Identify which cell holds the provided text, then report its (x, y) central coordinate. 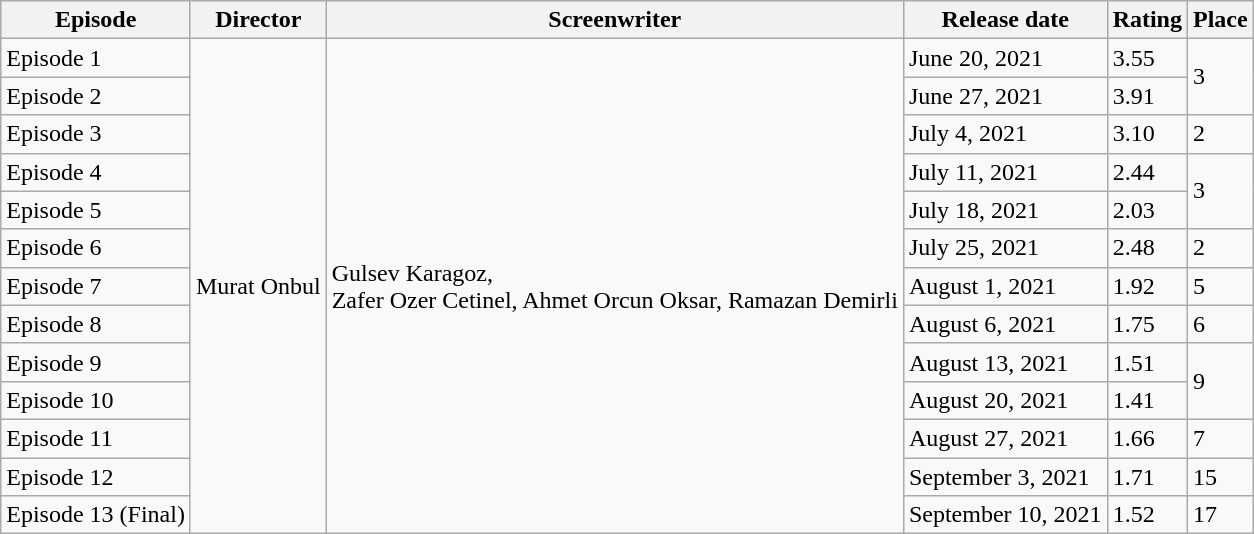
Episode 7 (96, 286)
June 20, 2021 (1005, 58)
1.71 (1147, 477)
Episode 5 (96, 210)
1.41 (1147, 400)
Screenwriter (614, 20)
September 3, 2021 (1005, 477)
July 11, 2021 (1005, 172)
Murat Onbul (258, 286)
Episode 8 (96, 324)
Episode 13 (Final) (96, 515)
3.10 (1147, 134)
August 6, 2021 (1005, 324)
Episode 6 (96, 248)
Episode 11 (96, 438)
9 (1221, 381)
Gulsev Karagoz,Zafer Ozer Cetinel, Ahmet Orcun Oksar, Ramazan Demirli (614, 286)
2.44 (1147, 172)
Rating (1147, 20)
Episode 1 (96, 58)
Place (1221, 20)
July 4, 2021 (1005, 134)
Episode (96, 20)
August 13, 2021 (1005, 362)
Episode 2 (96, 96)
15 (1221, 477)
Episode 9 (96, 362)
Episode 12 (96, 477)
1.75 (1147, 324)
Director (258, 20)
3.91 (1147, 96)
August 1, 2021 (1005, 286)
Release date (1005, 20)
2.03 (1147, 210)
2.48 (1147, 248)
3.55 (1147, 58)
Episode 3 (96, 134)
6 (1221, 324)
7 (1221, 438)
Episode 4 (96, 172)
June 27, 2021 (1005, 96)
July 18, 2021 (1005, 210)
1.92 (1147, 286)
Episode 10 (96, 400)
September 10, 2021 (1005, 515)
5 (1221, 286)
August 20, 2021 (1005, 400)
17 (1221, 515)
1.66 (1147, 438)
July 25, 2021 (1005, 248)
1.51 (1147, 362)
1.52 (1147, 515)
August 27, 2021 (1005, 438)
